Capture the cell that displays the provided text and extract its (X, Y) central coordinate. 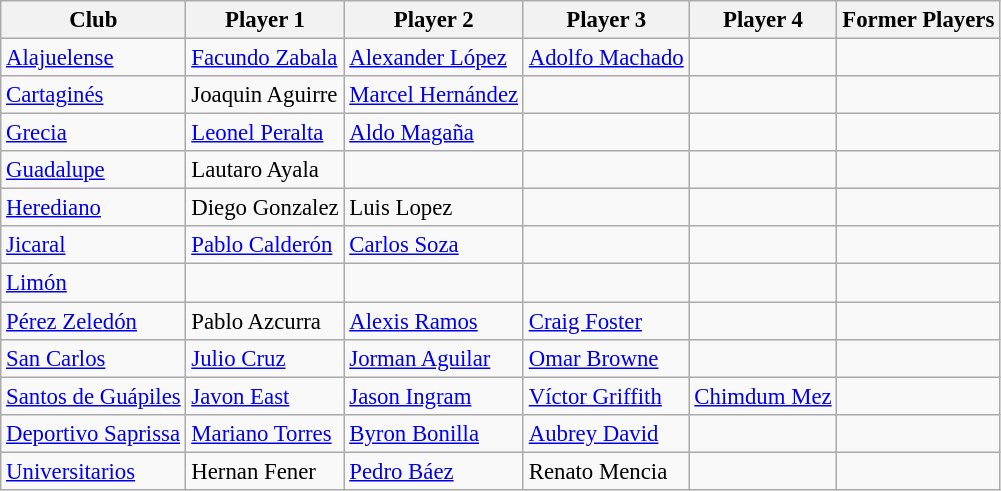
Herediano (94, 208)
Hernan Fener (265, 471)
Diego Gonzalez (265, 208)
Pablo Azcurra (265, 321)
Former Players (918, 20)
Pérez Zeledón (94, 321)
Grecia (94, 133)
Player 4 (763, 20)
Pablo Calderón (265, 245)
Jorman Aguilar (434, 358)
Adolfo Machado (606, 58)
Alexis Ramos (434, 321)
Player 1 (265, 20)
Facundo Zabala (265, 58)
Leonel Peralta (265, 133)
Santos de Guápiles (94, 396)
Mariano Torres (265, 433)
Lautaro Ayala (265, 170)
Jicaral (94, 245)
San Carlos (94, 358)
Pedro Báez (434, 471)
Aldo Magaña (434, 133)
Chimdum Mez (763, 396)
Club (94, 20)
Carlos Soza (434, 245)
Javon East (265, 396)
Víctor Griffith (606, 396)
Julio Cruz (265, 358)
Jason Ingram (434, 396)
Player 3 (606, 20)
Craig Foster (606, 321)
Limón (94, 283)
Guadalupe (94, 170)
Cartaginés (94, 95)
Omar Browne (606, 358)
Deportivo Saprissa (94, 433)
Marcel Hernández (434, 95)
Alexander López (434, 58)
Joaquin Aguirre (265, 95)
Byron Bonilla (434, 433)
Alajuelense (94, 58)
Player 2 (434, 20)
Luis Lopez (434, 208)
Universitarios (94, 471)
Renato Mencia (606, 471)
Aubrey David (606, 433)
